Output the (X, Y) coordinate of the center of the cell containing the given text.  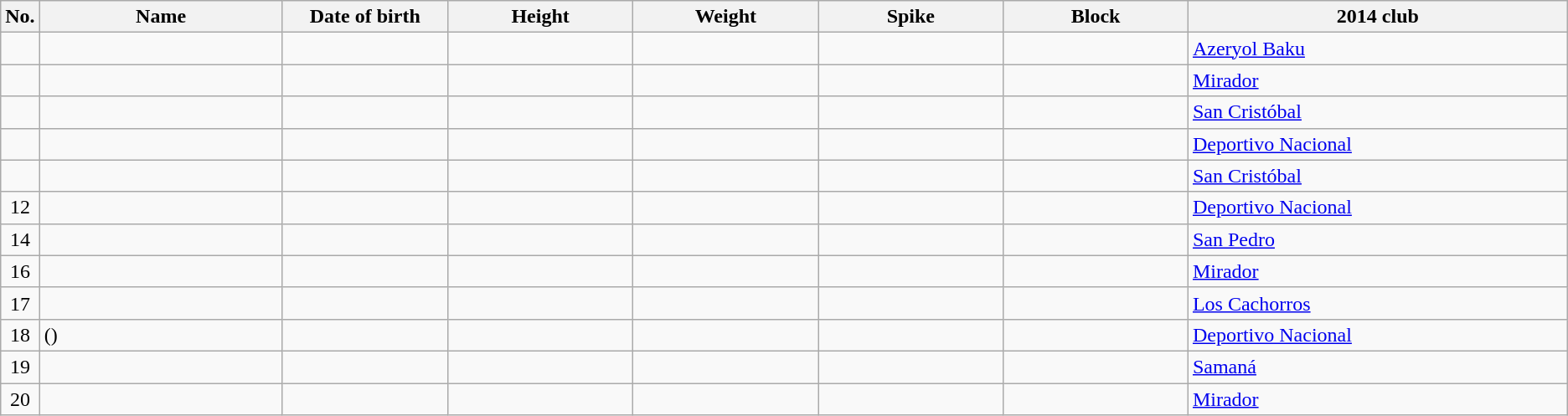
19 (20, 367)
Weight (725, 17)
2014 club (1377, 17)
Date of birth (365, 17)
Spike (911, 17)
Los Cachorros (1377, 303)
No. (20, 17)
Height (539, 17)
San Pedro (1377, 239)
Block (1096, 17)
12 (20, 208)
Azeryol Baku (1377, 49)
Samaná (1377, 367)
17 (20, 303)
20 (20, 399)
14 (20, 239)
() (161, 335)
16 (20, 271)
Name (161, 17)
18 (20, 335)
